Return the [X, Y] coordinate for the center point of the cell that contains the specified text.  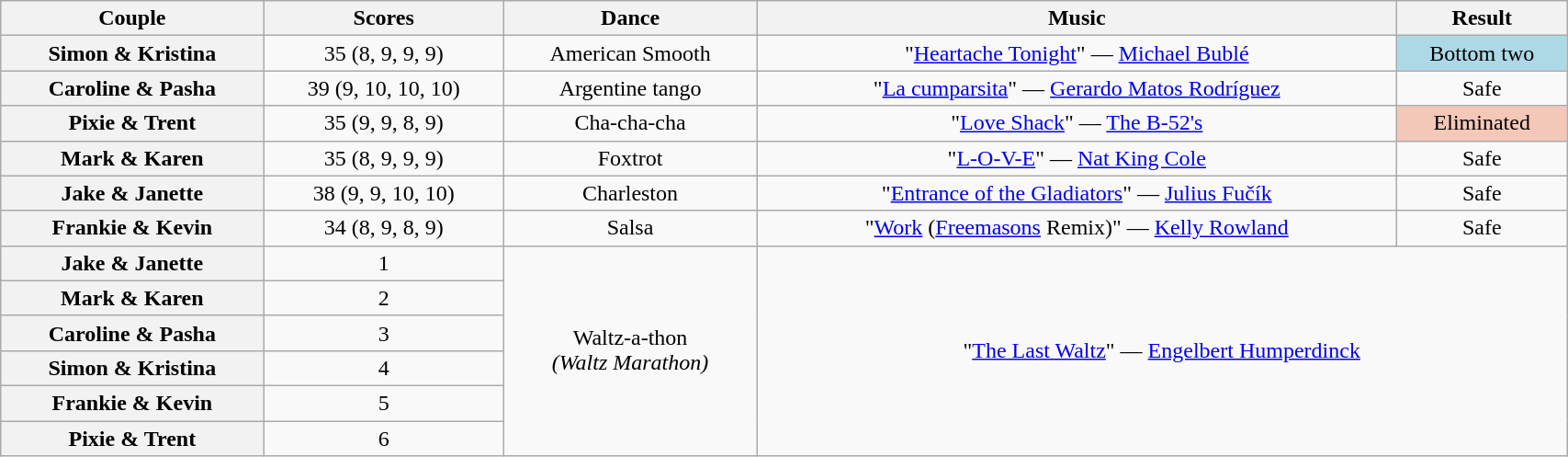
"Heartache Tonight" — Michael Bublé [1077, 53]
Argentine tango [630, 88]
Eliminated [1483, 123]
American Smooth [630, 53]
Dance [630, 18]
Bottom two [1483, 53]
4 [384, 368]
38 (9, 9, 10, 10) [384, 193]
"Love Shack" — The B-52's [1077, 123]
34 (8, 9, 8, 9) [384, 228]
Waltz-a-thon(Waltz Marathon) [630, 350]
"La cumparsita" — Gerardo Matos Rodríguez [1077, 88]
1 [384, 263]
Music [1077, 18]
"The Last Waltz" — Engelbert Humperdinck [1162, 350]
Result [1483, 18]
3 [384, 333]
"L-O-V-E" — Nat King Cole [1077, 158]
Charleston [630, 193]
Salsa [630, 228]
"Entrance of the Gladiators" — Julius Fučík [1077, 193]
Couple [132, 18]
Foxtrot [630, 158]
39 (9, 10, 10, 10) [384, 88]
Cha-cha-cha [630, 123]
35 (9, 9, 8, 9) [384, 123]
6 [384, 439]
5 [384, 403]
2 [384, 298]
"Work (Freemasons Remix)" — Kelly Rowland [1077, 228]
Scores [384, 18]
